Return the [x, y] coordinate for the center point of the cell that contains the specified text.  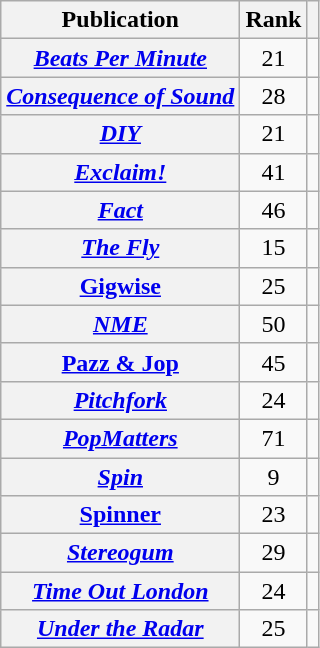
Rank [274, 20]
Beats Per Minute [120, 58]
Pazz & Jop [120, 362]
Fact [120, 210]
Spin [120, 477]
Exclaim! [120, 172]
Under the Radar [120, 629]
23 [274, 515]
41 [274, 172]
NME [120, 324]
46 [274, 210]
DIY [120, 134]
50 [274, 324]
Time Out London [120, 591]
9 [274, 477]
PopMatters [120, 438]
Gigwise [120, 286]
Consequence of Sound [120, 96]
Publication [120, 20]
15 [274, 248]
Spinner [120, 515]
28 [274, 96]
Pitchfork [120, 400]
45 [274, 362]
The Fly [120, 248]
Stereogum [120, 553]
71 [274, 438]
29 [274, 553]
